For the text-containing cell, return its midpoint in [x, y] coordinate format. 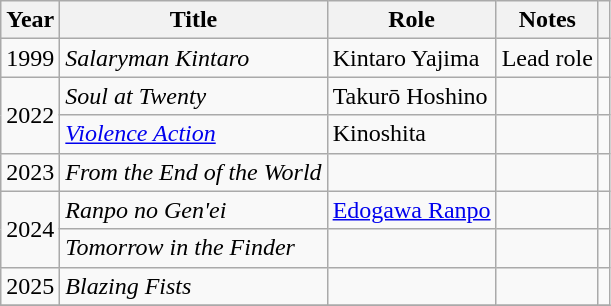
Tomorrow in the Finder [194, 248]
Title [194, 20]
Edogawa Ranpo [412, 210]
Kintaro Yajima [412, 58]
1999 [30, 58]
Takurō Hoshino [412, 96]
Salaryman Kintaro [194, 58]
Violence Action [194, 134]
Role [412, 20]
From the End of the World [194, 172]
2023 [30, 172]
Lead role [547, 58]
2022 [30, 115]
Notes [547, 20]
Kinoshita [412, 134]
2025 [30, 286]
Year [30, 20]
2024 [30, 229]
Blazing Fists [194, 286]
Soul at Twenty [194, 96]
Ranpo no Gen'ei [194, 210]
